Identify which cell holds the provided text, then report its (X, Y) central coordinate. 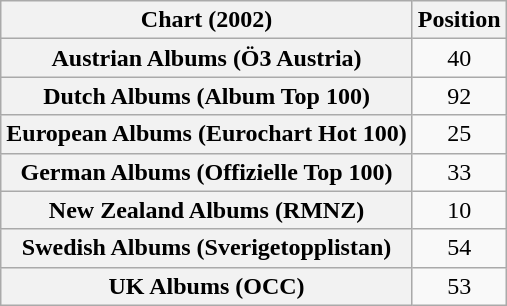
33 (459, 172)
53 (459, 286)
Chart (2002) (207, 20)
European Albums (Eurochart Hot 100) (207, 134)
New Zealand Albums (RMNZ) (207, 210)
10 (459, 210)
25 (459, 134)
Austrian Albums (Ö3 Austria) (207, 58)
Position (459, 20)
92 (459, 96)
German Albums (Offizielle Top 100) (207, 172)
Swedish Albums (Sverigetopplistan) (207, 248)
40 (459, 58)
54 (459, 248)
Dutch Albums (Album Top 100) (207, 96)
UK Albums (OCC) (207, 286)
